Identify which cell holds the provided text, then report its (X, Y) central coordinate. 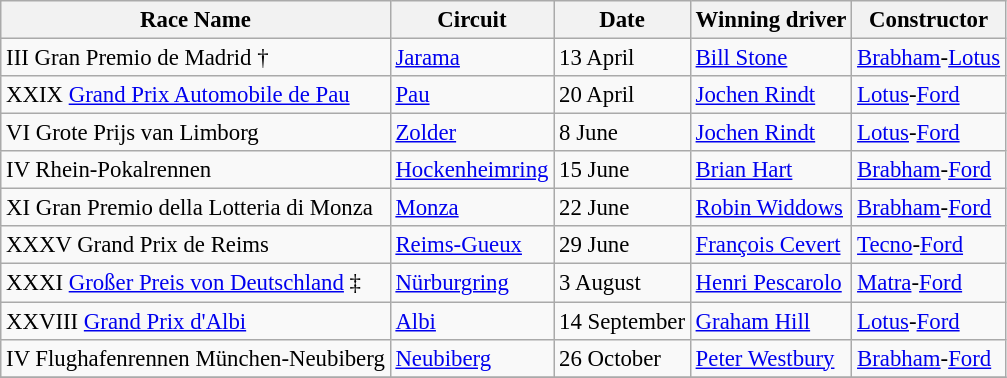
III Gran Premio de Madrid † (196, 58)
Winning driver (770, 20)
XXXI Großer Preis von Deutschland ‡ (196, 283)
Peter Westbury (770, 358)
26 October (622, 358)
Circuit (472, 20)
XXIX Grand Prix Automobile de Pau (196, 95)
Reims-Gueux (472, 245)
14 September (622, 321)
Date (622, 20)
Nürburgring (472, 283)
Henri Pescarolo (770, 283)
Neubiberg (472, 358)
Zolder (472, 133)
Hockenheimring (472, 170)
Albi (472, 321)
VI Grote Prijs van Limborg (196, 133)
Bill Stone (770, 58)
IV Rhein-Pokalrennen (196, 170)
XXVIII Grand Prix d'Albi (196, 321)
Monza (472, 208)
IV Flughafenrennen München-Neubiberg (196, 358)
Matra-Ford (929, 283)
8 June (622, 133)
Constructor (929, 20)
3 August (622, 283)
XI Gran Premio della Lotteria di Monza (196, 208)
20 April (622, 95)
Race Name (196, 20)
Brabham-Lotus (929, 58)
29 June (622, 245)
Pau (472, 95)
Robin Widdows (770, 208)
13 April (622, 58)
XXXV Grand Prix de Reims (196, 245)
Graham Hill (770, 321)
22 June (622, 208)
15 June (622, 170)
Tecno-Ford (929, 245)
François Cevert (770, 245)
Jarama (472, 58)
Brian Hart (770, 170)
